Locate the cell with the specified text and output its (x, y) center coordinate. 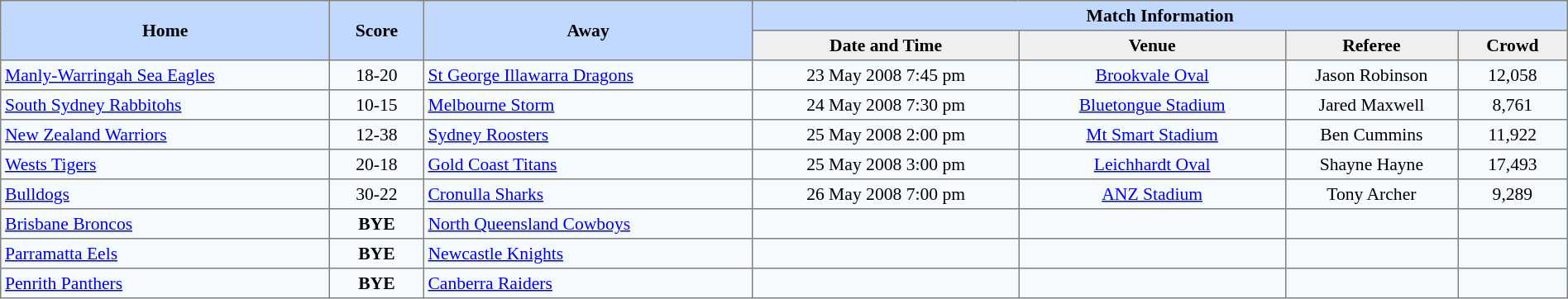
Leichhardt Oval (1152, 164)
Referee (1371, 45)
Tony Archer (1371, 194)
Manly-Warringah Sea Eagles (165, 75)
St George Illawarra Dragons (588, 75)
Score (377, 31)
Parramatta Eels (165, 254)
23 May 2008 7:45 pm (886, 75)
18-20 (377, 75)
24 May 2008 7:30 pm (886, 105)
Crowd (1513, 45)
Cronulla Sharks (588, 194)
Penrith Panthers (165, 283)
12,058 (1513, 75)
South Sydney Rabbitohs (165, 105)
Ben Cummins (1371, 135)
Newcastle Knights (588, 254)
North Queensland Cowboys (588, 224)
Shayne Hayne (1371, 164)
Melbourne Storm (588, 105)
11,922 (1513, 135)
Gold Coast Titans (588, 164)
10-15 (377, 105)
Canberra Raiders (588, 283)
20-18 (377, 164)
Venue (1152, 45)
12-38 (377, 135)
9,289 (1513, 194)
Bulldogs (165, 194)
Match Information (1159, 16)
Jason Robinson (1371, 75)
25 May 2008 2:00 pm (886, 135)
Brisbane Broncos (165, 224)
Jared Maxwell (1371, 105)
ANZ Stadium (1152, 194)
Wests Tigers (165, 164)
25 May 2008 3:00 pm (886, 164)
Brookvale Oval (1152, 75)
Date and Time (886, 45)
8,761 (1513, 105)
17,493 (1513, 164)
30-22 (377, 194)
New Zealand Warriors (165, 135)
Bluetongue Stadium (1152, 105)
Home (165, 31)
Mt Smart Stadium (1152, 135)
Away (588, 31)
Sydney Roosters (588, 135)
26 May 2008 7:00 pm (886, 194)
